Identify which cell holds the provided text, then report its [X, Y] central coordinate. 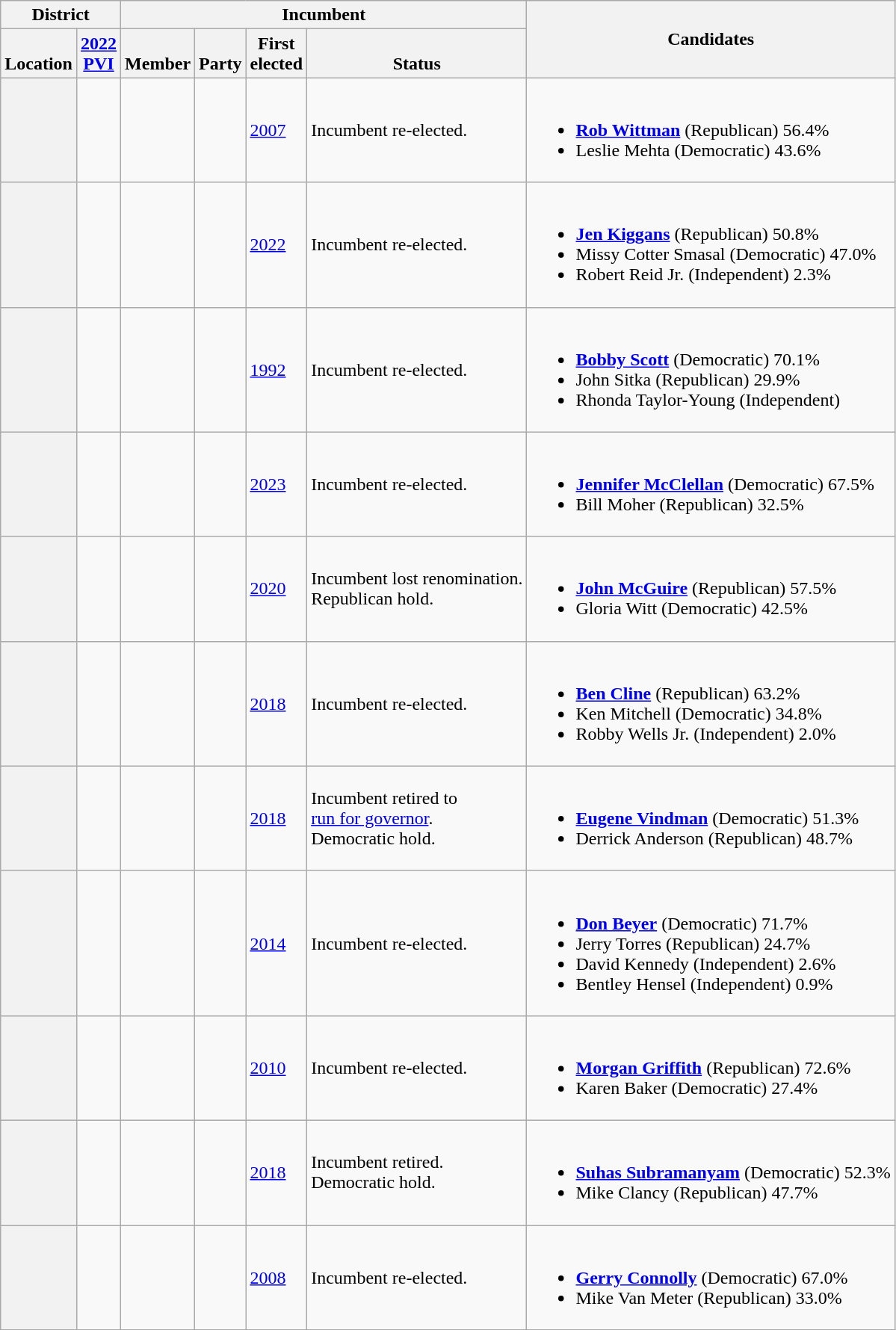
Jen Kiggans (Republican) 50.8%Missy Cotter Smasal (Democratic) 47.0%Robert Reid Jr. (Independent) 2.3% [711, 245]
Bobby Scott (Democratic) 70.1%John Sitka (Republican) 29.9%Rhonda Taylor-Young (Independent) [711, 369]
2014 [276, 943]
Party [220, 54]
John McGuire (Republican) 57.5%Gloria Witt (Democratic) 42.5% [711, 589]
Member [158, 54]
Status [417, 54]
Ben Cline (Republican) 63.2%Ken Mitchell (Democratic) 34.8%Robby Wells Jr. (Independent) 2.0% [711, 704]
Firstelected [276, 54]
Incumbent retired torun for governor.Democratic hold. [417, 818]
Morgan Griffith (Republican) 72.6%Karen Baker (Democratic) 27.4% [711, 1068]
Suhas Subramanyam (Democratic) 52.3%Mike Clancy (Republican) 47.7% [711, 1172]
Rob Wittman (Republican) 56.4%Leslie Mehta (Democratic) 43.6% [711, 130]
District [61, 15]
Candidates [711, 39]
2022 [276, 245]
2022PVI [99, 54]
2020 [276, 589]
Location [39, 54]
1992 [276, 369]
Gerry Connolly (Democratic) 67.0%Mike Van Meter (Republican) 33.0% [711, 1278]
Jennifer McClellan (Democratic) 67.5%Bill Moher (Republican) 32.5% [711, 484]
2023 [276, 484]
Incumbent lost renomination.Republican hold. [417, 589]
Don Beyer (Democratic) 71.7%Jerry Torres (Republican) 24.7%David Kennedy (Independent) 2.6%Bentley Hensel (Independent) 0.9% [711, 943]
Incumbent retired.Democratic hold. [417, 1172]
Incumbent [324, 15]
2010 [276, 1068]
Eugene Vindman (Democratic) 51.3%Derrick Anderson (Republican) 48.7% [711, 818]
2007 [276, 130]
2008 [276, 1278]
